Extract the (X, Y) coordinate from the center of the cell holding the provided text.  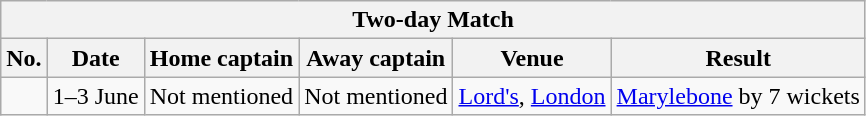
Home captain (221, 58)
Two-day Match (434, 20)
Away captain (376, 58)
No. (24, 58)
Marylebone by 7 wickets (738, 96)
Lord's, London (532, 96)
1–3 June (96, 96)
Result (738, 58)
Date (96, 58)
Venue (532, 58)
